Detect which cell encompasses the target text, then output its [x, y] center coordinate. 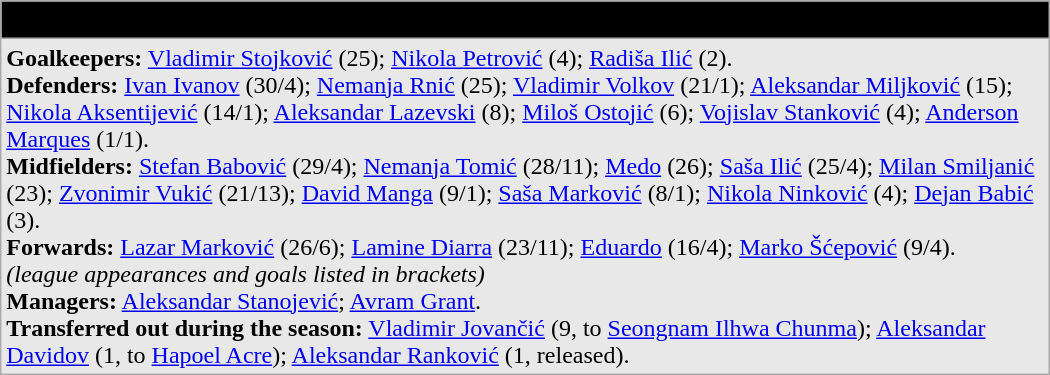
FK Partizan [525, 20]
